Return the [x, y] coordinate for the center point of the cell that contains the specified text.  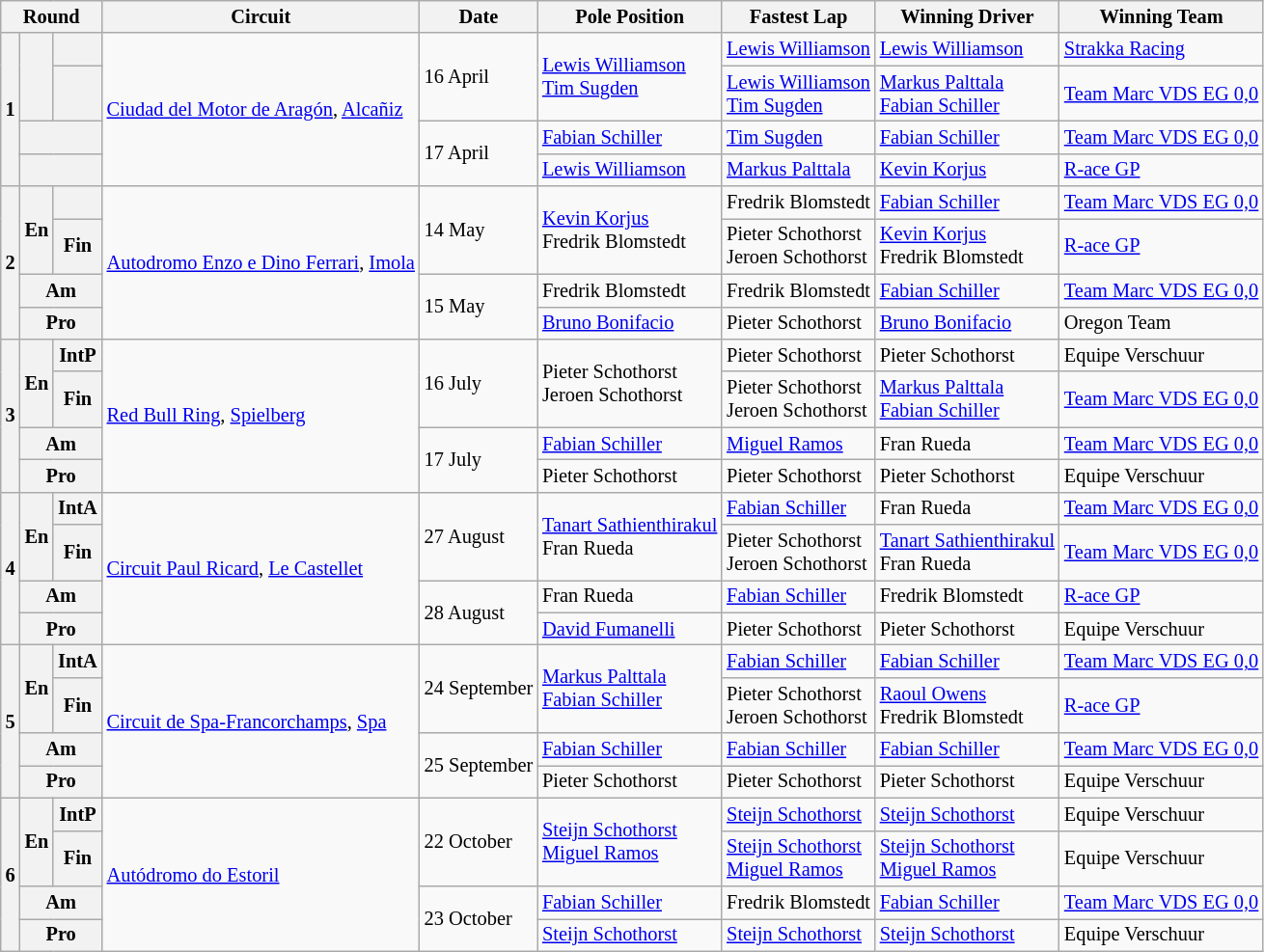
Circuit de Spa-Francorchamps, Spa [261, 721]
Tim Sugden [799, 137]
5 [11, 721]
Winning Driver [967, 16]
Fastest Lap [799, 16]
6 [11, 874]
16 July [479, 382]
23 October [479, 918]
3 [11, 415]
Miguel Ramos [799, 444]
Red Bull Ring, Spielberg [261, 415]
24 September [479, 689]
25 September [479, 766]
17 April [479, 152]
28 August [479, 612]
Autódromo do Estoril [261, 874]
David Fumanelli [629, 629]
15 May [479, 307]
Round [52, 16]
Winning Team [1162, 16]
4 [11, 569]
17 July [479, 459]
16 April [479, 77]
2 [11, 262]
Circuit Paul Ricard, Le Castellet [261, 569]
Kevin Korjus [967, 170]
Ciudad del Motor de Aragón, Alcañiz [261, 110]
Raoul Owens Fredrik Blomstedt [967, 705]
Oregon Team [1162, 323]
14 May [479, 230]
22 October [479, 841]
Markus Palttala [799, 170]
Date [479, 16]
27 August [479, 536]
Circuit [261, 16]
Strakka Racing [1162, 49]
1 [11, 110]
Pole Position [629, 16]
Autodromo Enzo e Dino Ferrari, Imola [261, 262]
